Provide the (x, y) coordinate of the cell's center where the given text is located.  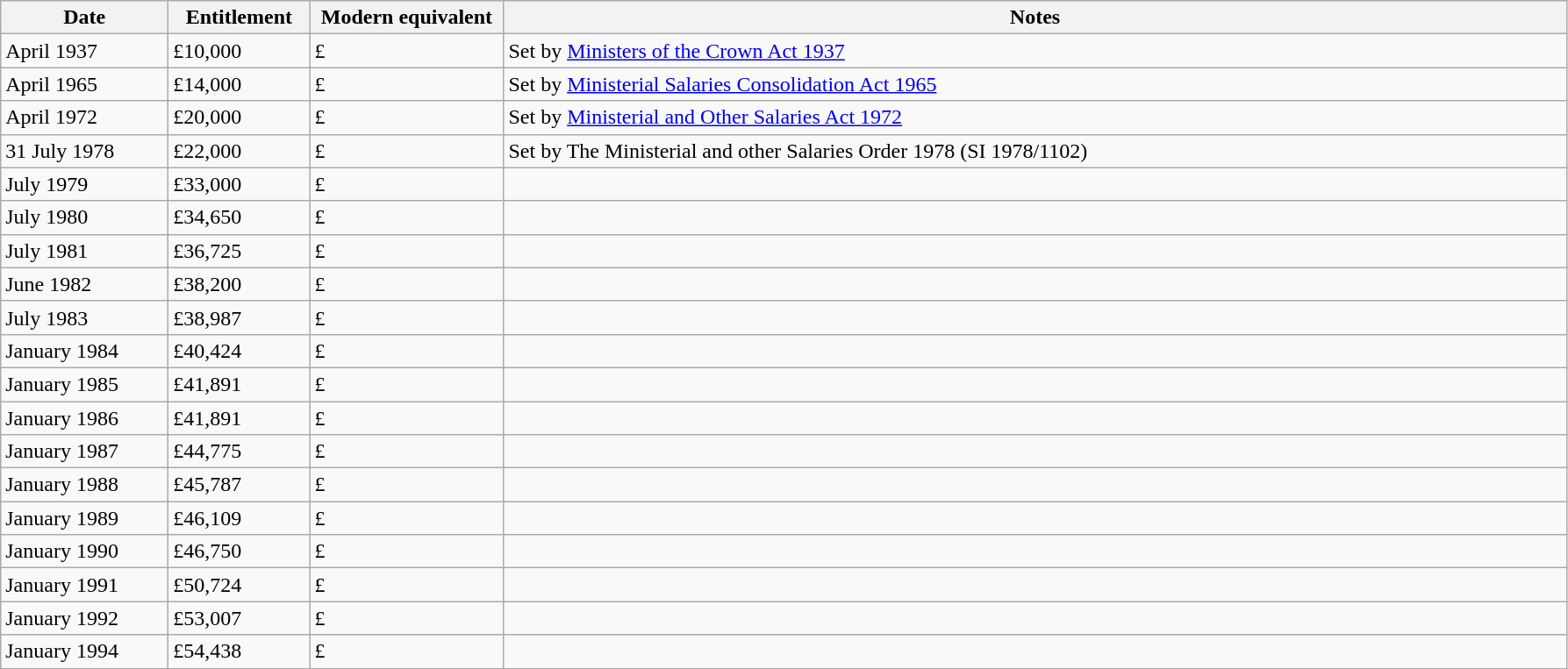
£14,000 (239, 84)
£53,007 (239, 618)
£44,775 (239, 452)
£33,000 (239, 184)
£46,109 (239, 518)
January 1988 (84, 485)
Modern equivalent (407, 18)
July 1983 (84, 317)
January 1984 (84, 351)
31 July 1978 (84, 151)
January 1986 (84, 418)
January 1994 (84, 651)
January 1985 (84, 384)
£45,787 (239, 485)
Notes (1035, 18)
January 1990 (84, 552)
Set by The Ministerial and other Salaries Order 1978 (SI 1978/1102) (1035, 151)
January 1987 (84, 452)
Set by Ministerial Salaries Consolidation Act 1965 (1035, 84)
April 1965 (84, 84)
£22,000 (239, 151)
July 1980 (84, 217)
July 1979 (84, 184)
Set by Ministerial and Other Salaries Act 1972 (1035, 117)
Entitlement (239, 18)
£34,650 (239, 217)
£54,438 (239, 651)
April 1937 (84, 51)
January 1992 (84, 618)
Date (84, 18)
£40,424 (239, 351)
£46,750 (239, 552)
£50,724 (239, 585)
£38,200 (239, 284)
January 1989 (84, 518)
April 1972 (84, 117)
June 1982 (84, 284)
July 1981 (84, 251)
Set by Ministers of the Crown Act 1937 (1035, 51)
£10,000 (239, 51)
January 1991 (84, 585)
£36,725 (239, 251)
£20,000 (239, 117)
£38,987 (239, 317)
